Return [x, y] of the center of cell containing provided text 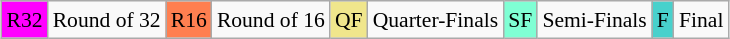
R16 [189, 20]
QF [349, 20]
R32 [25, 20]
SF [520, 20]
Round of 16 [271, 20]
Semi-Finals [594, 20]
F [663, 20]
Round of 32 [107, 20]
Quarter-Finals [436, 20]
Final [702, 20]
